Capture the cell that displays the provided text and extract its [x, y] central coordinate. 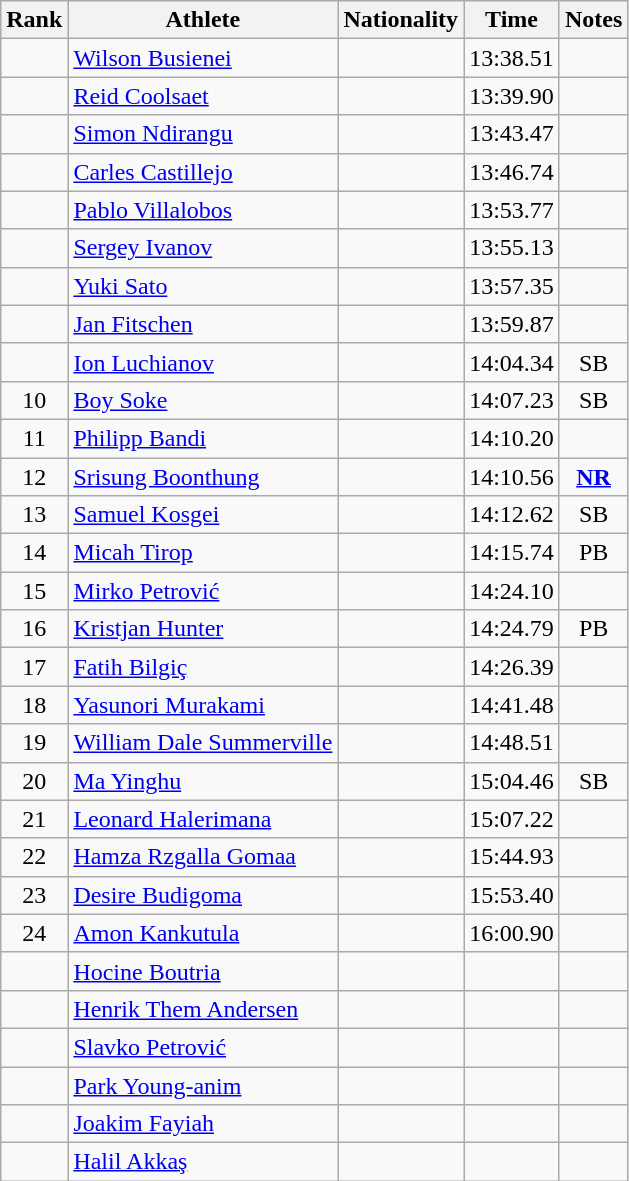
18 [34, 705]
Carles Castillejo [203, 172]
13:55.13 [512, 248]
24 [34, 933]
Micah Tirop [203, 553]
Philipp Bandi [203, 438]
Sergey Ivanov [203, 248]
23 [34, 895]
Wilson Busienei [203, 58]
13:43.47 [512, 134]
13:59.87 [512, 324]
Srisung Boonthung [203, 477]
16 [34, 629]
13:46.74 [512, 172]
14 [34, 553]
Amon Kankutula [203, 933]
Pablo Villalobos [203, 210]
16:00.90 [512, 933]
NR [593, 477]
Hocine Boutria [203, 971]
Yasunori Murakami [203, 705]
Time [512, 20]
Hamza Rzgalla Gomaa [203, 857]
Ma Yinghu [203, 781]
Yuki Sato [203, 286]
19 [34, 743]
14:04.34 [512, 362]
14:15.74 [512, 553]
14:10.56 [512, 477]
Park Young-anim [203, 1085]
Henrik Them Andersen [203, 1009]
Fatih Bilgiç [203, 667]
Ion Luchianov [203, 362]
Notes [593, 20]
Slavko Petrović [203, 1047]
Boy Soke [203, 400]
14:07.23 [512, 400]
12 [34, 477]
Leonard Halerimana [203, 819]
Athlete [203, 20]
William Dale Summerville [203, 743]
Reid Coolsaet [203, 96]
15:53.40 [512, 895]
17 [34, 667]
15 [34, 591]
20 [34, 781]
Kristjan Hunter [203, 629]
Simon Ndirangu [203, 134]
13:57.35 [512, 286]
14:24.10 [512, 591]
13:53.77 [512, 210]
10 [34, 400]
Mirko Petrović [203, 591]
13:38.51 [512, 58]
Desire Budigoma [203, 895]
14:24.79 [512, 629]
21 [34, 819]
Halil Akkaş [203, 1162]
Rank [34, 20]
15:04.46 [512, 781]
14:12.62 [512, 515]
15:07.22 [512, 819]
Samuel Kosgei [203, 515]
22 [34, 857]
13:39.90 [512, 96]
Joakim Fayiah [203, 1124]
Nationality [401, 20]
11 [34, 438]
14:48.51 [512, 743]
Jan Fitschen [203, 324]
13 [34, 515]
14:26.39 [512, 667]
15:44.93 [512, 857]
14:41.48 [512, 705]
14:10.20 [512, 438]
